Scan for the cell matching the given text and deliver its (X, Y) coordinate at center. 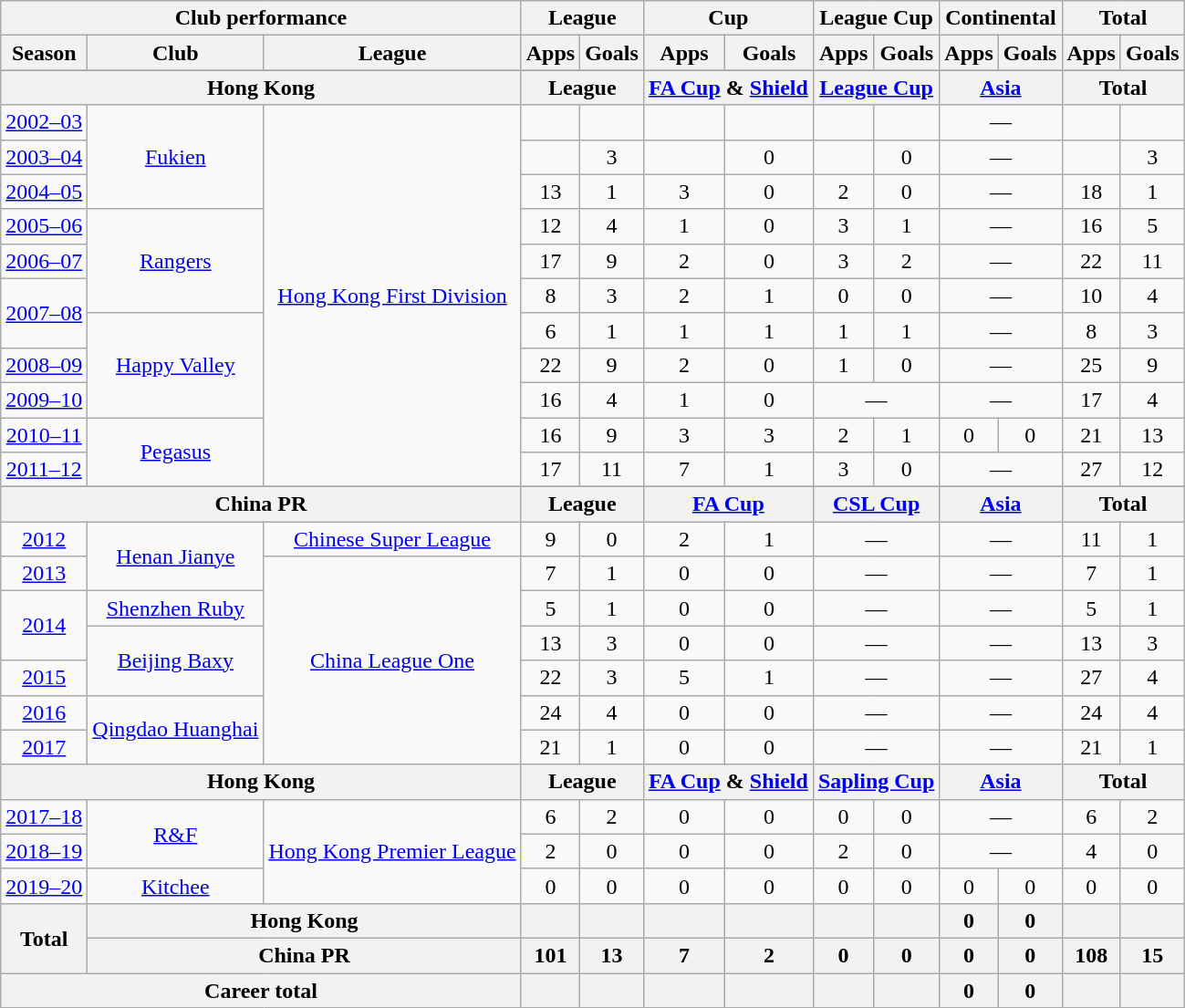
Cup (728, 18)
10 (1091, 296)
Beijing Baxy (175, 660)
2017 (44, 747)
Hong Kong Premier League (392, 851)
Sapling Cup (876, 782)
Season (44, 53)
China League One (392, 660)
Club performance (261, 18)
2008–09 (44, 365)
18 (1091, 192)
Fukien (175, 157)
2005–06 (44, 226)
2007–08 (44, 313)
2016 (44, 712)
FA Cup (728, 504)
108 (1091, 955)
2015 (44, 678)
R&F (175, 834)
Chinese Super League (392, 539)
2002–03 (44, 122)
15 (1152, 955)
101 (550, 955)
Pegasus (175, 452)
Continental (1001, 18)
2003–04 (44, 157)
2012 (44, 539)
2017–18 (44, 816)
Shenzhen Ruby (175, 608)
2006–07 (44, 261)
2009–10 (44, 400)
Rangers (175, 261)
Qingdao Huanghai (175, 730)
2004–05 (44, 192)
2014 (44, 626)
Henan Jianye (175, 556)
2013 (44, 574)
2019–20 (44, 886)
CSL Cup (876, 504)
Hong Kong First Division (392, 296)
Kitchee (175, 886)
25 (1091, 365)
2011–12 (44, 470)
2010–11 (44, 435)
Club (175, 53)
Happy Valley (175, 365)
Career total (261, 990)
2018–19 (44, 851)
